Pinpoint the cell where the given text exists, returning its [x, y] midpoint coordinate. 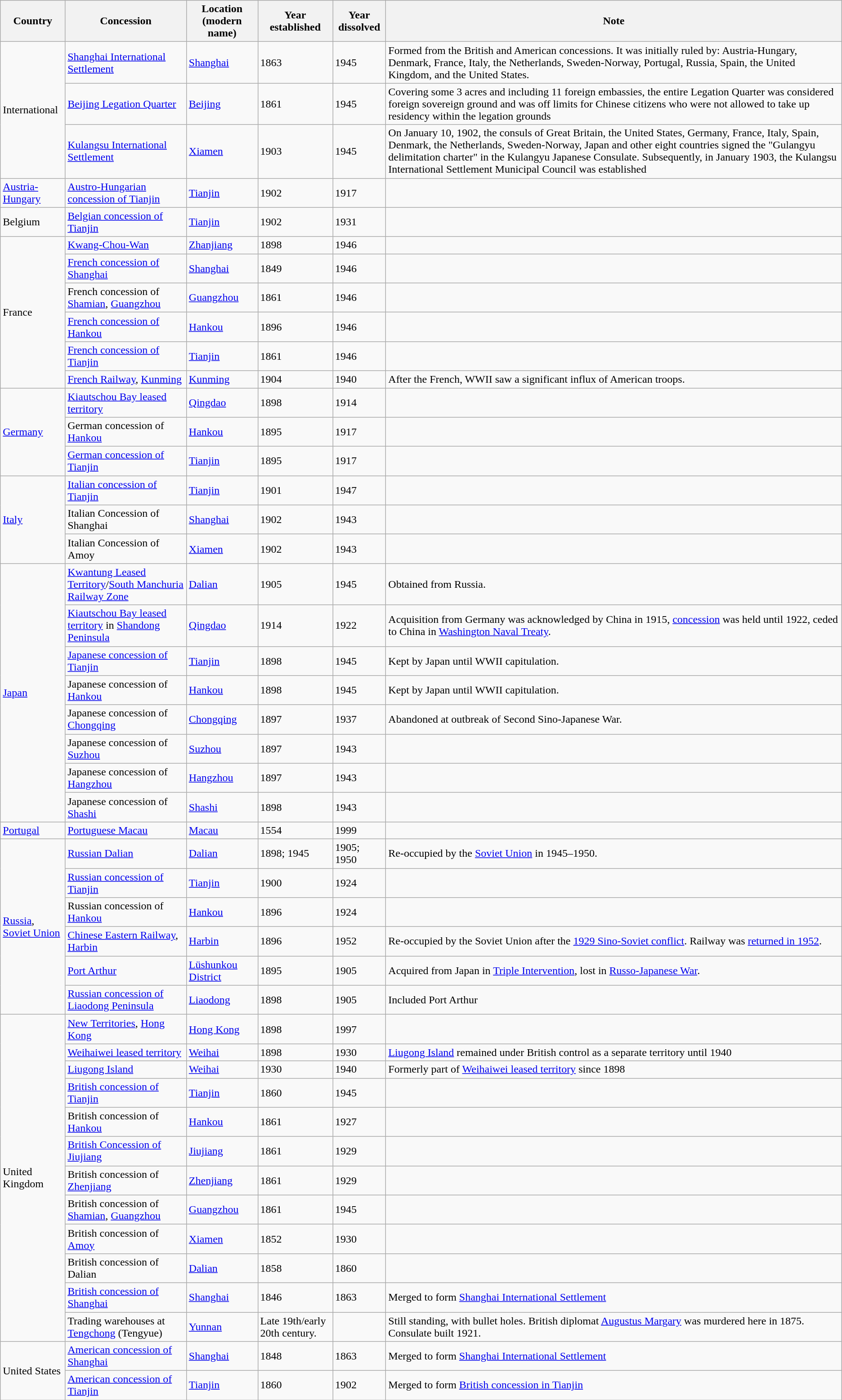
Suzhou [222, 748]
Russia,Soviet Union [33, 926]
Japanese concession of Shashi [126, 807]
Shanghai International Settlement [126, 63]
Formerly part of Weihaiwei leased territory since 1898 [614, 1069]
Kulangsu International Settlement [126, 151]
Lüshunkou District [222, 971]
Beijing Legation Quarter [126, 104]
Country [33, 21]
German concession of Tianjin [126, 461]
Shashi [222, 807]
Kiautschou Bay leased territory [126, 402]
Port Arthur [126, 971]
Beijing [222, 104]
1937 [359, 720]
Trading warehouses at Tengchong (Tengyue) [126, 1327]
1898; 1945 [295, 854]
Austria-Hungary [33, 192]
International [33, 110]
Weihaiwei leased territory [126, 1052]
Harbin [222, 942]
Russian concession of Tianjin [126, 882]
1947 [359, 490]
Kiautschou Bay leased territory in Shandong Peninsula [126, 626]
Jiujiang [222, 1151]
New Territories, Hong Kong [126, 1029]
Location (modern name) [222, 21]
Hangzhou [222, 778]
Year established [295, 21]
Zhenjiang [222, 1180]
1903 [295, 151]
Belgium [33, 222]
Russian concession of Liaodong Peninsula [126, 1000]
1999 [359, 830]
United States [33, 1371]
1848 [295, 1356]
1997 [359, 1029]
1952 [359, 942]
1927 [359, 1122]
Japanese concession of Hangzhou [126, 778]
1858 [295, 1268]
1901 [295, 490]
Portuguese Macau [126, 830]
Japan [33, 693]
Macau [222, 830]
Kwang-Chou-Wan [126, 245]
French concession of Tianjin [126, 356]
French concession of Shanghai [126, 268]
Russian Dalian [126, 854]
British concession of Dalian [126, 1268]
British Concession of Jiujiang [126, 1151]
Acquisition from Germany was acknowledged by China in 1915, concession was held until 1922, ceded to China in Washington Naval Treaty. [614, 626]
Japanese concession of Suzhou [126, 748]
After the French, WWII saw a significant influx of American troops. [614, 379]
1846 [295, 1297]
Abandoned at outbreak of Second Sino-Japanese War. [614, 720]
Kunming [222, 379]
Chinese Eastern Railway, Harbin [126, 942]
Concession [126, 21]
United Kingdom [33, 1178]
1900 [295, 882]
British concession of Hankou [126, 1122]
Japanese concession of Tianjin [126, 661]
1922 [359, 626]
1849 [295, 268]
Portugal [33, 830]
Hong Kong [222, 1029]
Late 19th/early 20th century. [295, 1327]
Germany [33, 432]
French concession of Shamian, Guangzhou [126, 298]
German concession of Hankou [126, 432]
Year dissolved [359, 21]
Re-occupied by the Soviet Union after the 1929 Sino-Soviet conflict. Railway was returned in 1952. [614, 942]
1554 [295, 830]
Still standing, with bullet holes. British diplomat Augustus Margary was murdered here in 1875. Consulate built 1921. [614, 1327]
French Railway, Kunming [126, 379]
Merged to form British concession in Tianjin [614, 1385]
Liugong Island remained under British control as a separate territory until 1940 [614, 1052]
Re-occupied by the Soviet Union in 1945–1950. [614, 854]
French concession of Hankou [126, 327]
Included Port Arthur [614, 1000]
Japanese concession of Hankou [126, 690]
Japanese concession of Chongqing [126, 720]
British concession of Shamian, Guangzhou [126, 1210]
Chongqing [222, 720]
American concession of Shanghai [126, 1356]
British concession of Amoy [126, 1239]
American concession of Tianjin [126, 1385]
Liugong Island [126, 1069]
British concession of Shanghai [126, 1297]
Italian Concession of Amoy [126, 549]
1931 [359, 222]
Italian concession of Tianjin [126, 490]
Obtained from Russia. [614, 584]
Zhanjiang [222, 245]
Liaodong [222, 1000]
Kwantung Leased Territory/South Manchuria Railway Zone [126, 584]
Belgian concession of Tianjin [126, 222]
1852 [295, 1239]
France [33, 312]
British concession of Zhenjiang [126, 1180]
Italy [33, 520]
Yunnan [222, 1327]
Russian concession of Hankou [126, 912]
Acquired from Japan in Triple Intervention, lost in Russo-Japanese War. [614, 971]
1904 [295, 379]
Italian Concession of Shanghai [126, 520]
Note [614, 21]
Austro-Hungarian concession of Tianjin [126, 192]
British concession of Tianjin [126, 1093]
1905; 1950 [359, 854]
